Detect which cell encompasses the target text, then output its (X, Y) center coordinate. 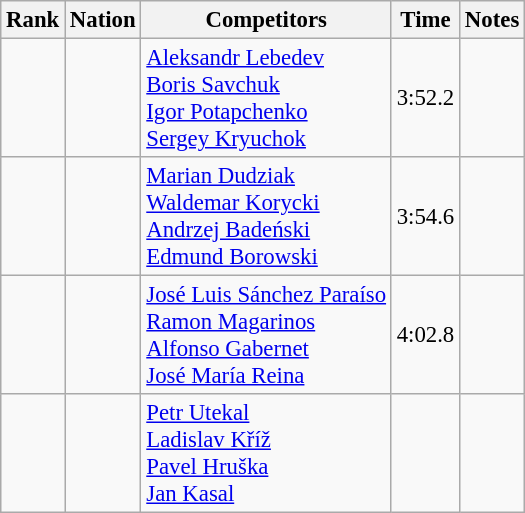
Competitors (266, 20)
José Luis Sánchez ParaísoRamon MagarinosAlfonso GabernetJosé María Reina (266, 336)
3:52.2 (425, 98)
Notes (492, 20)
Petr UtekalLadislav KřížPavel HruškaJan Kasal (266, 454)
3:54.6 (425, 216)
Aleksandr LebedevBoris SavchukIgor PotapchenkoSergey Kryuchok (266, 98)
Time (425, 20)
Rank (33, 20)
Marian DudziakWaldemar KoryckiAndrzej BadeńskiEdmund Borowski (266, 216)
Nation (103, 20)
4:02.8 (425, 336)
